Scan for the cell matching the given text and deliver its [X, Y] coordinate at center. 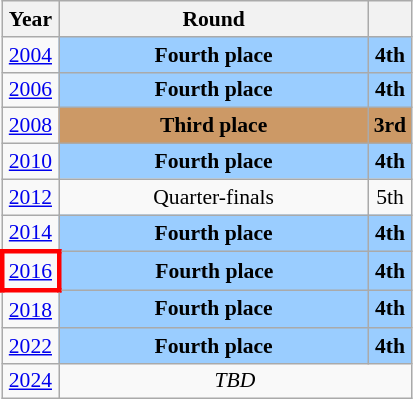
Year [30, 19]
2012 [30, 197]
TBD [236, 381]
3rd [390, 126]
2016 [30, 272]
2008 [30, 126]
Round [214, 19]
2018 [30, 310]
2010 [30, 162]
2014 [30, 234]
2022 [30, 346]
2006 [30, 90]
5th [390, 197]
Quarter-finals [214, 197]
2024 [30, 381]
Third place [214, 126]
2004 [30, 55]
